Determine the (x, y) coordinate at the center of the cell enclosing the given text.  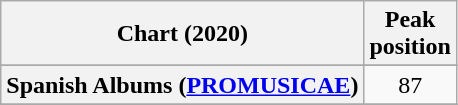
Peakposition (410, 34)
87 (410, 85)
Chart (2020) (182, 34)
Spanish Albums (PROMUSICAE) (182, 85)
